Identify which cell holds the provided text, then report its (x, y) central coordinate. 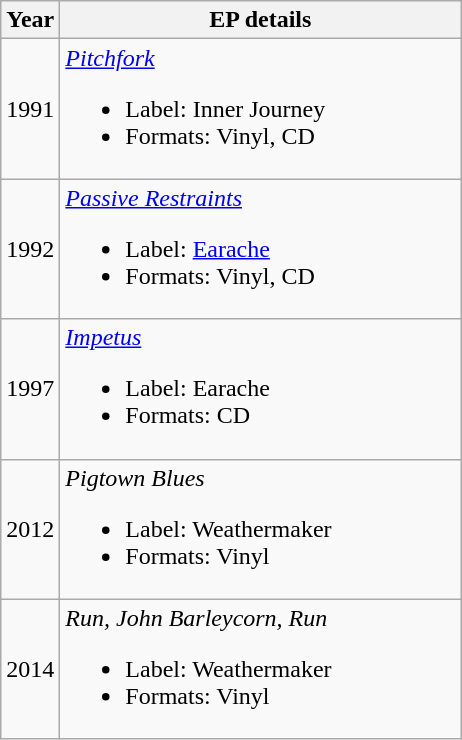
Pigtown BluesLabel: WeathermakerFormats: Vinyl (260, 529)
1991 (30, 109)
PitchforkLabel: Inner JourneyFormats: Vinyl, CD (260, 109)
Year (30, 20)
Run, John Barleycorn, RunLabel: WeathermakerFormats: Vinyl (260, 669)
ImpetusLabel: EaracheFormats: CD (260, 389)
2014 (30, 669)
Passive RestraintsLabel: EaracheFormats: Vinyl, CD (260, 249)
1992 (30, 249)
EP details (260, 20)
2012 (30, 529)
1997 (30, 389)
